Scan for the cell matching the given text and deliver its [x, y] coordinate at center. 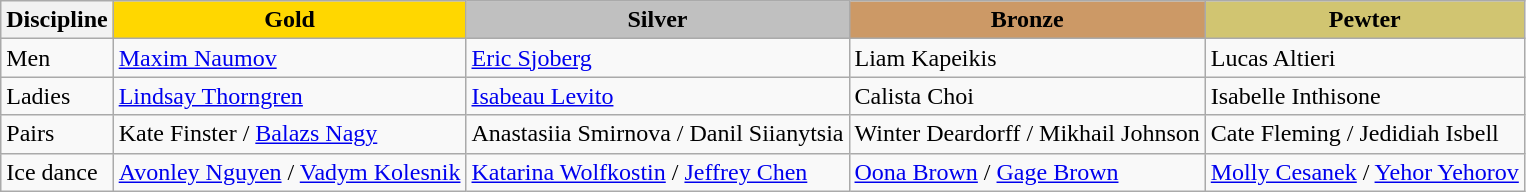
Maxim Naumov [290, 58]
Gold [290, 20]
Avonley Nguyen / Vadym Kolesnik [290, 172]
Pewter [1364, 20]
Isabeau Levito [658, 96]
Pairs [57, 134]
Cate Fleming / Jedidiah Isbell [1364, 134]
Ice dance [57, 172]
Lucas Altieri [1364, 58]
Oona Brown / Gage Brown [1027, 172]
Eric Sjoberg [658, 58]
Kate Finster / Balazs Nagy [290, 134]
Molly Cesanek / Yehor Yehorov [1364, 172]
Silver [658, 20]
Men [57, 58]
Calista Choi [1027, 96]
Katarina Wolfkostin / Jeffrey Chen [658, 172]
Ladies [57, 96]
Bronze [1027, 20]
Liam Kapeikis [1027, 58]
Anastasiia Smirnova / Danil Siianytsia [658, 134]
Lindsay Thorngren [290, 96]
Winter Deardorff / Mikhail Johnson [1027, 134]
Isabelle Inthisone [1364, 96]
Discipline [57, 20]
